Return the (X, Y) coordinate for the center point of the cell that contains the specified text.  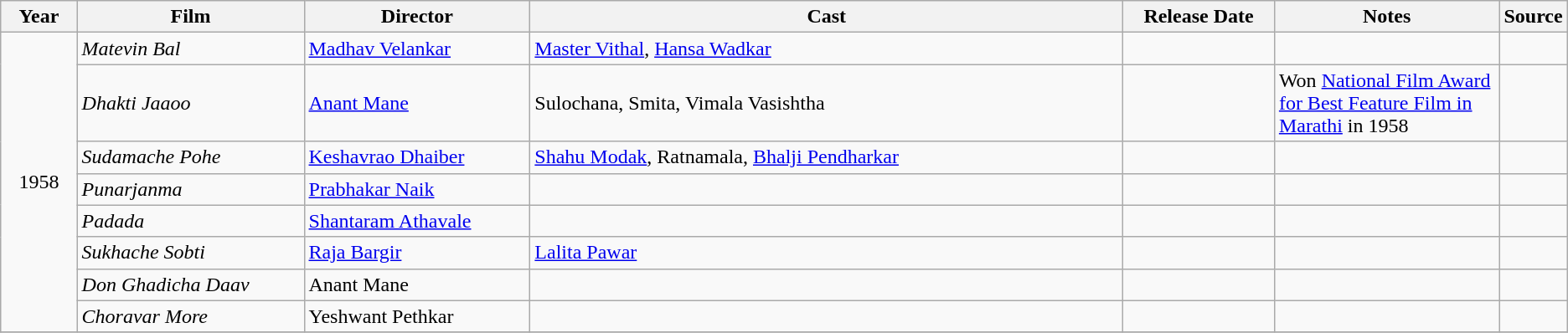
Lalita Pawar (827, 253)
Notes (1387, 17)
Yeshwant Pethkar (417, 316)
Padada (191, 221)
Sukhache Sobti (191, 253)
Shantaram Athavale (417, 221)
Sudamache Pohe (191, 157)
Dhakti Jaaoo (191, 103)
Punarjanma (191, 189)
Shahu Modak, Ratnamala, Bhalji Pendharkar (827, 157)
Film (191, 17)
1958 (39, 182)
Keshavrao Dhaiber (417, 157)
Matevin Bal (191, 49)
Madhav Velankar (417, 49)
Source (1533, 17)
Don Ghadicha Daav (191, 284)
Prabhakar Naik (417, 189)
Cast (827, 17)
Raja Bargir (417, 253)
Year (39, 17)
Release Date (1199, 17)
Director (417, 17)
Won National Film Award for Best Feature Film in Marathi in 1958 (1387, 103)
Master Vithal, Hansa Wadkar (827, 49)
Choravar More (191, 316)
Sulochana, Smita, Vimala Vasishtha (827, 103)
